Locate the cell with the specified text and output its (x, y) center coordinate. 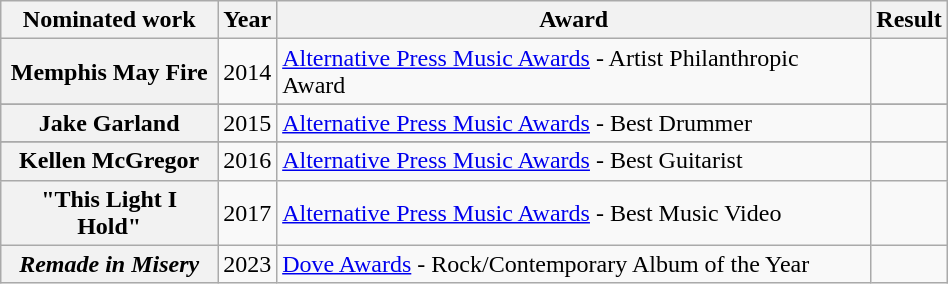
Remade in Misery (110, 264)
2016 (248, 161)
Dove Awards - Rock/Contemporary Album of the Year (574, 264)
Kellen McGregor (110, 161)
Year (248, 20)
Alternative Press Music Awards - Best Music Video (574, 212)
"This Light I Hold" (110, 212)
Result (909, 20)
Alternative Press Music Awards - Best Drummer (574, 123)
Alternative Press Music Awards - Best Guitarist (574, 161)
2014 (248, 72)
Nominated work (110, 20)
Award (574, 20)
Memphis May Fire (110, 72)
2015 (248, 123)
Alternative Press Music Awards - Artist Philanthropic Award (574, 72)
Jake Garland (110, 123)
2023 (248, 264)
2017 (248, 212)
